Find where the given text appears and provide that cell's center as (x, y) coordinate. 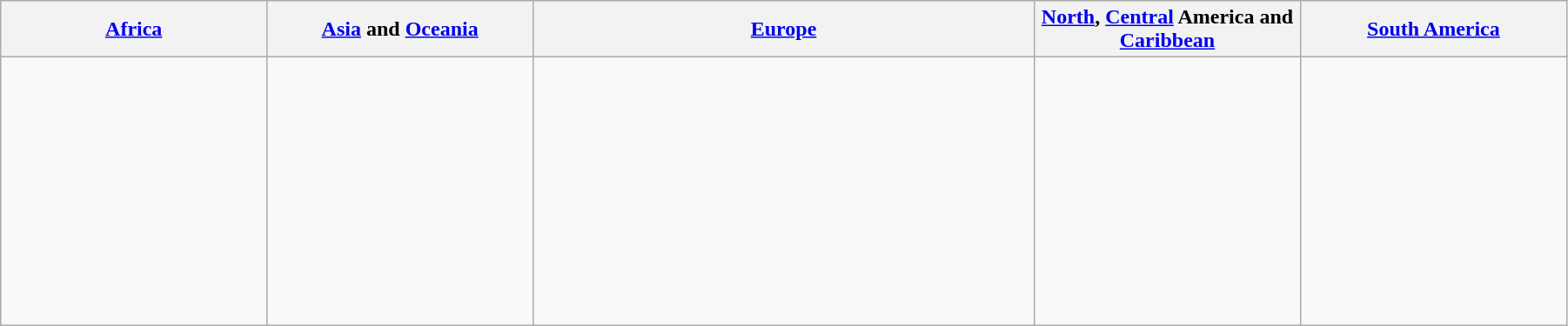
Europe (784, 30)
North, Central America and Caribbean (1168, 30)
South America (1433, 30)
Asia and Oceania (400, 30)
Africa (134, 30)
